For the text-containing cell, return its midpoint in (x, y) coordinate format. 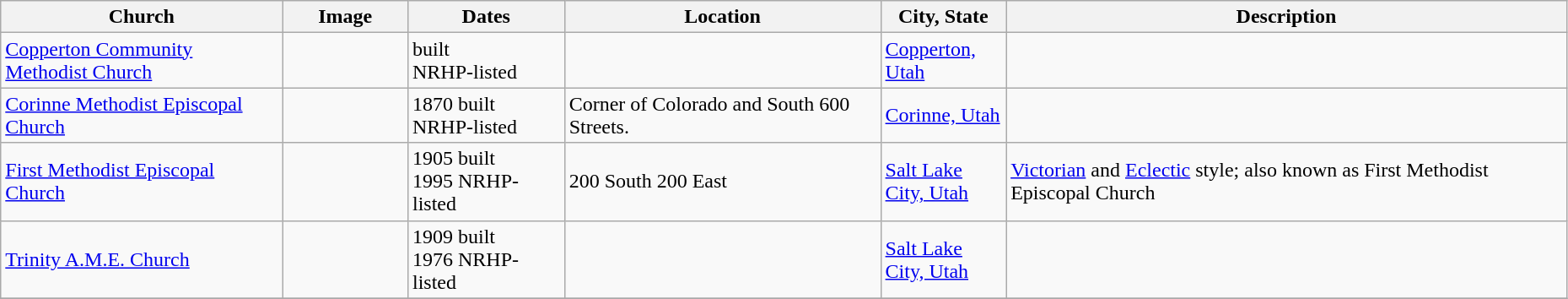
Dates (486, 17)
Location (722, 17)
built NRHP-listed (486, 61)
Image (346, 17)
200 South 200 East (722, 182)
First Methodist Episcopal Church (142, 182)
1909 built1976 NRHP-listed (486, 259)
Description (1287, 17)
City, State (943, 17)
Corner of Colorado and South 600 Streets. (722, 115)
Corinne, Utah (943, 115)
Church (142, 17)
1905 built1995 NRHP-listed (486, 182)
Trinity A.M.E. Church (142, 259)
1870 built NRHP-listed (486, 115)
Corinne Methodist Episcopal Church (142, 115)
Copperton Community Methodist Church (142, 61)
Victorian and Eclectic style; also known as First Methodist Episcopal Church (1287, 182)
Copperton, Utah (943, 61)
